For the text-containing cell, return its midpoint in (x, y) coordinate format. 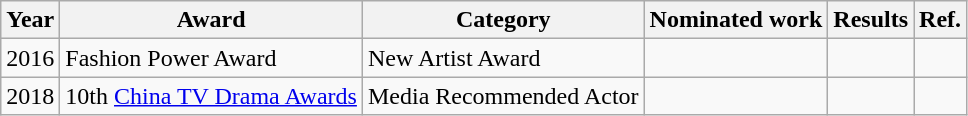
Nominated work (736, 20)
2018 (30, 96)
2016 (30, 58)
Media Recommended Actor (503, 96)
10th China TV Drama Awards (212, 96)
New Artist Award (503, 58)
Results (871, 20)
Award (212, 20)
Fashion Power Award (212, 58)
Year (30, 20)
Category (503, 20)
Ref. (940, 20)
